Identify which cell holds the provided text, then report its [x, y] central coordinate. 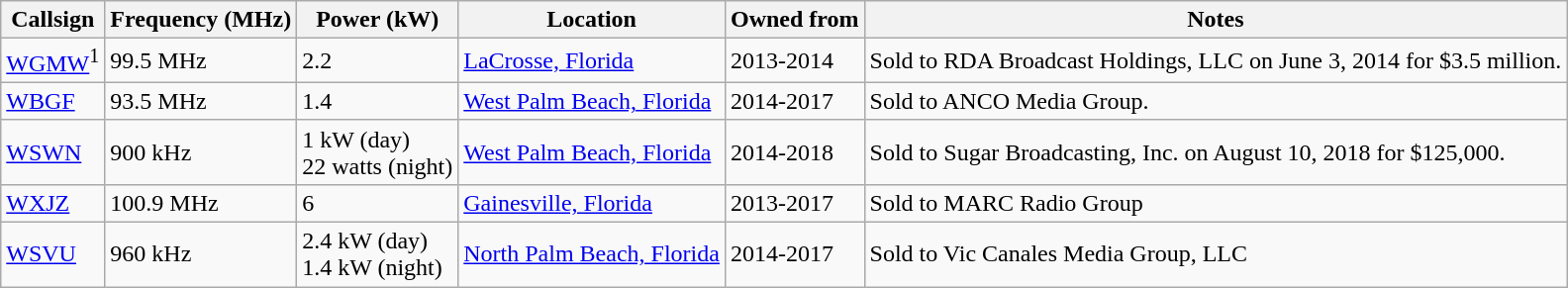
Sold to ANCO Media Group. [1216, 101]
Sold to Sugar Broadcasting, Inc. on August 10, 2018 for $125,000. [1216, 152]
Power (kW) [378, 20]
Sold to RDA Broadcast Holdings, LLC on June 3, 2014 for $3.5 million. [1216, 61]
WXJZ [53, 203]
WSWN [53, 152]
Notes [1216, 20]
6 [378, 203]
WGMW1 [53, 61]
Gainesville, Florida [592, 203]
100.9 MHz [201, 203]
1.4 [378, 101]
2.2 [378, 61]
Callsign [53, 20]
99.5 MHz [201, 61]
WSVU [53, 255]
93.5 MHz [201, 101]
2014-2018 [794, 152]
WBGF [53, 101]
LaCrosse, Florida [592, 61]
1 kW (day)22 watts (night) [378, 152]
Location [592, 20]
Sold to MARC Radio Group [1216, 203]
2013-2014 [794, 61]
2013-2017 [794, 203]
2.4 kW (day)1.4 kW (night) [378, 255]
900 kHz [201, 152]
North Palm Beach, Florida [592, 255]
Owned from [794, 20]
960 kHz [201, 255]
Frequency (MHz) [201, 20]
Sold to Vic Canales Media Group, LLC [1216, 255]
